Find where the given text appears and provide that cell's center as [X, Y] coordinate. 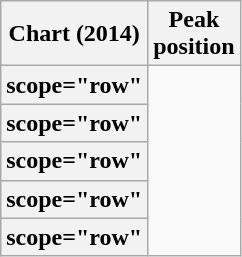
Chart (2014) [74, 34]
Peakposition [194, 34]
